Scan for the cell matching the given text and deliver its [X, Y] coordinate at center. 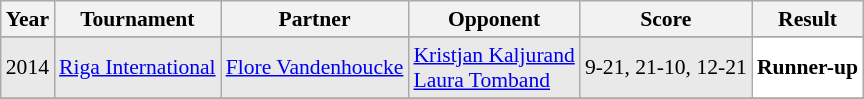
Flore Vandenhoucke [315, 68]
2014 [28, 68]
Opponent [494, 19]
Riga International [138, 68]
Runner-up [808, 68]
Tournament [138, 19]
Score [666, 19]
Kristjan Kaljurand Laura Tomband [494, 68]
Partner [315, 19]
Year [28, 19]
9-21, 21-10, 12-21 [666, 68]
Result [808, 19]
